Extract the [x, y] coordinate from the center of the cell holding the provided text.  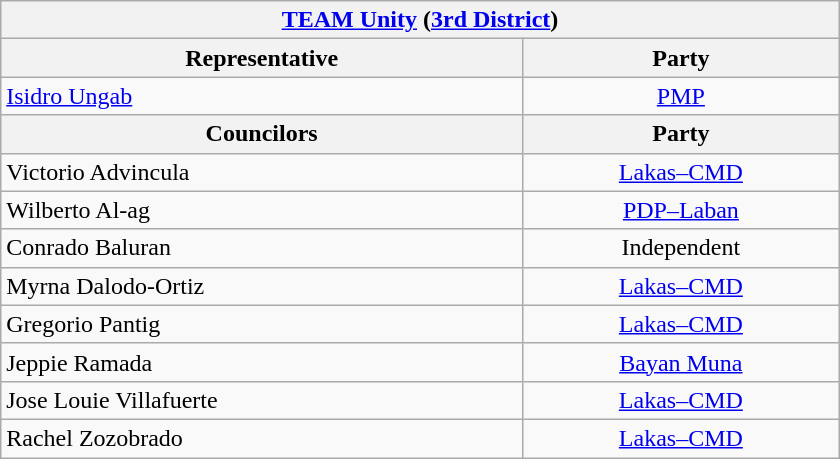
Representative [262, 58]
Myrna Dalodo-Ortiz [262, 286]
Jeppie Ramada [262, 362]
TEAM Unity (3rd District) [420, 20]
Gregorio Pantig [262, 324]
Independent [680, 248]
Jose Louie Villafuerte [262, 400]
PMP [680, 96]
PDP–Laban [680, 210]
Rachel Zozobrado [262, 438]
Victorio Advincula [262, 172]
Wilberto Al-ag [262, 210]
Conrado Baluran [262, 248]
Councilors [262, 134]
Bayan Muna [680, 362]
Isidro Ungab [262, 96]
